Determine the (X, Y) coordinate at the center of the cell enclosing the given text.  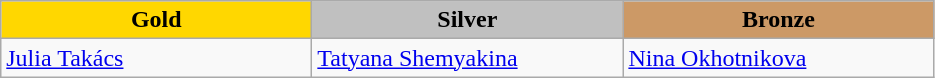
Gold (156, 20)
Julia Takács (156, 58)
Nina Okhotnikova (778, 58)
Silver (468, 20)
Tatyana Shemyakina (468, 58)
Bronze (778, 20)
